Capture the cell that displays the provided text and extract its (x, y) central coordinate. 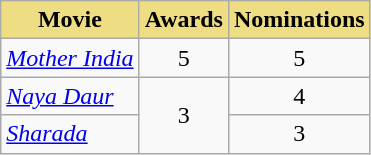
Movie (70, 20)
Awards (184, 20)
Sharada (70, 134)
Naya Daur (70, 96)
Mother India (70, 58)
Nominations (299, 20)
4 (299, 96)
